Output the [X, Y] coordinate of the center of the cell containing the given text.  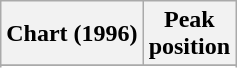
Chart (1996) [72, 34]
Peak position [189, 34]
